Return the (x, y) coordinate for the center point of the cell that contains the specified text.  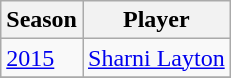
Sharni Layton (156, 58)
Player (156, 20)
2015 (42, 58)
Season (42, 20)
